Output the (X, Y) coordinate of the center of the cell containing the given text.  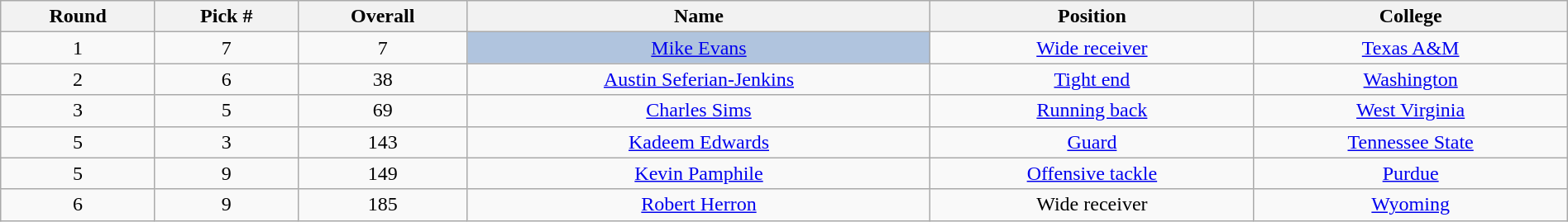
Kevin Pamphile (699, 173)
Running back (1092, 111)
Round (78, 17)
Tennessee State (1411, 142)
Position (1092, 17)
69 (382, 111)
1 (78, 48)
Charles Sims (699, 111)
38 (382, 79)
Offensive tackle (1092, 173)
Wyoming (1411, 205)
Robert Herron (699, 205)
Guard (1092, 142)
Purdue (1411, 173)
Austin Seferian-Jenkins (699, 79)
Kadeem Edwards (699, 142)
149 (382, 173)
Tight end (1092, 79)
West Virginia (1411, 111)
Overall (382, 17)
185 (382, 205)
Texas A&M (1411, 48)
Pick # (227, 17)
143 (382, 142)
Name (699, 17)
2 (78, 79)
Mike Evans (699, 48)
College (1411, 17)
Washington (1411, 79)
